Scan for the cell matching the given text and deliver its [X, Y] coordinate at center. 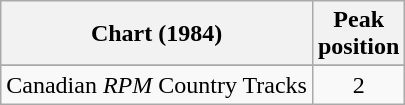
Canadian RPM Country Tracks [157, 85]
Chart (1984) [157, 34]
2 [358, 85]
Peakposition [358, 34]
